Determine the [X, Y] coordinate at the center of the cell enclosing the given text.  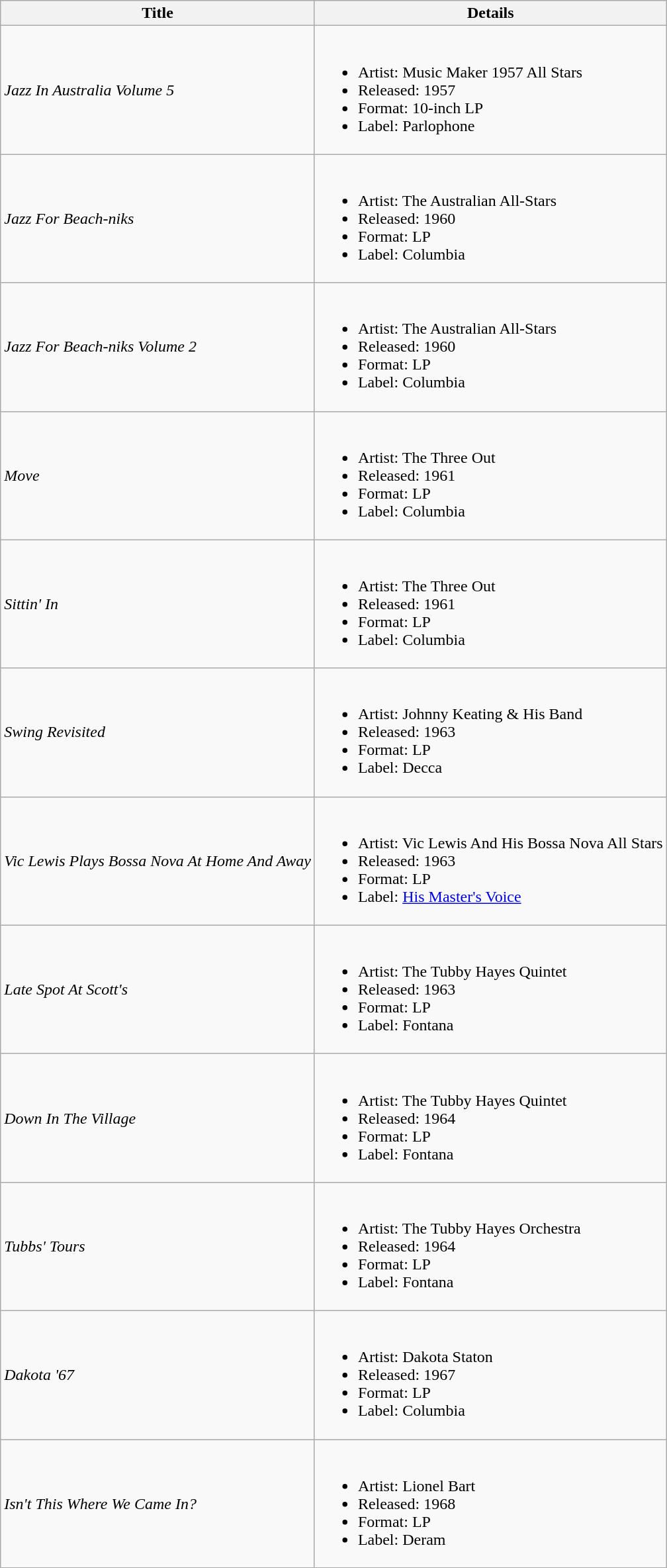
Late Spot At Scott's [157, 989]
Title [157, 13]
Swing Revisited [157, 732]
Sittin' In [157, 604]
Jazz For Beach-niks Volume 2 [157, 347]
Jazz In Australia Volume 5 [157, 90]
Artist: Music Maker 1957 All StarsReleased: 1957Format: 10-inch LPLabel: Parlophone [490, 90]
Move [157, 475]
Artist: Dakota StatonReleased: 1967Format: LPLabel: Columbia [490, 1375]
Dakota '67 [157, 1375]
Artist: Lionel BartReleased: 1968Format: LPLabel: Deram [490, 1504]
Details [490, 13]
Artist: Johnny Keating & His BandReleased: 1963Format: LPLabel: Decca [490, 732]
Down In The Village [157, 1118]
Artist: Vic Lewis And His Bossa Nova All StarsReleased: 1963Format: LPLabel: His Master's Voice [490, 861]
Artist: The Tubby Hayes OrchestraReleased: 1964Format: LPLabel: Fontana [490, 1246]
Artist: The Tubby Hayes QuintetReleased: 1963Format: LPLabel: Fontana [490, 989]
Vic Lewis Plays Bossa Nova At Home And Away [157, 861]
Isn't This Where We Came In? [157, 1504]
Tubbs' Tours [157, 1246]
Jazz For Beach-niks [157, 219]
Artist: The Tubby Hayes QuintetReleased: 1964Format: LPLabel: Fontana [490, 1118]
